Output the (X, Y) coordinate of the center of the cell containing the given text.  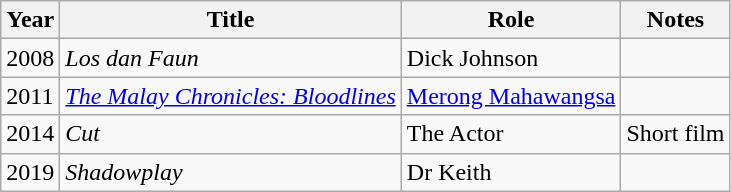
Role (511, 20)
2014 (30, 134)
Dr Keith (511, 172)
Los dan Faun (230, 58)
Short film (676, 134)
Merong Mahawangsa (511, 96)
2019 (30, 172)
The Actor (511, 134)
Title (230, 20)
2008 (30, 58)
Notes (676, 20)
Dick Johnson (511, 58)
Cut (230, 134)
2011 (30, 96)
Year (30, 20)
Shadowplay (230, 172)
The Malay Chronicles: Bloodlines (230, 96)
